Locate the cell with the specified text and output its [X, Y] center coordinate. 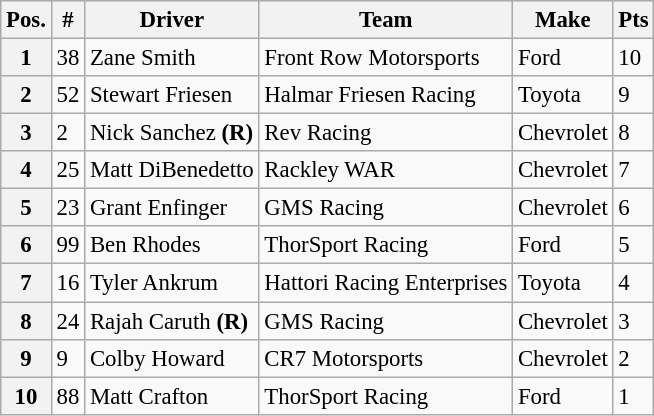
Hattori Racing Enterprises [386, 283]
Zane Smith [172, 58]
16 [68, 283]
52 [68, 95]
23 [68, 208]
Matt Crafton [172, 396]
Pos. [26, 20]
Rackley WAR [386, 170]
CR7 Motorsports [386, 358]
Colby Howard [172, 358]
Tyler Ankrum [172, 283]
Driver [172, 20]
Grant Enfinger [172, 208]
Team [386, 20]
# [68, 20]
99 [68, 245]
Nick Sanchez (R) [172, 133]
Stewart Friesen [172, 95]
Matt DiBenedetto [172, 170]
Pts [634, 20]
38 [68, 58]
88 [68, 396]
24 [68, 321]
Ben Rhodes [172, 245]
25 [68, 170]
Halmar Friesen Racing [386, 95]
Rajah Caruth (R) [172, 321]
Rev Racing [386, 133]
Front Row Motorsports [386, 58]
Make [563, 20]
